Extract the [X, Y] coordinate from the center of the cell holding the provided text.  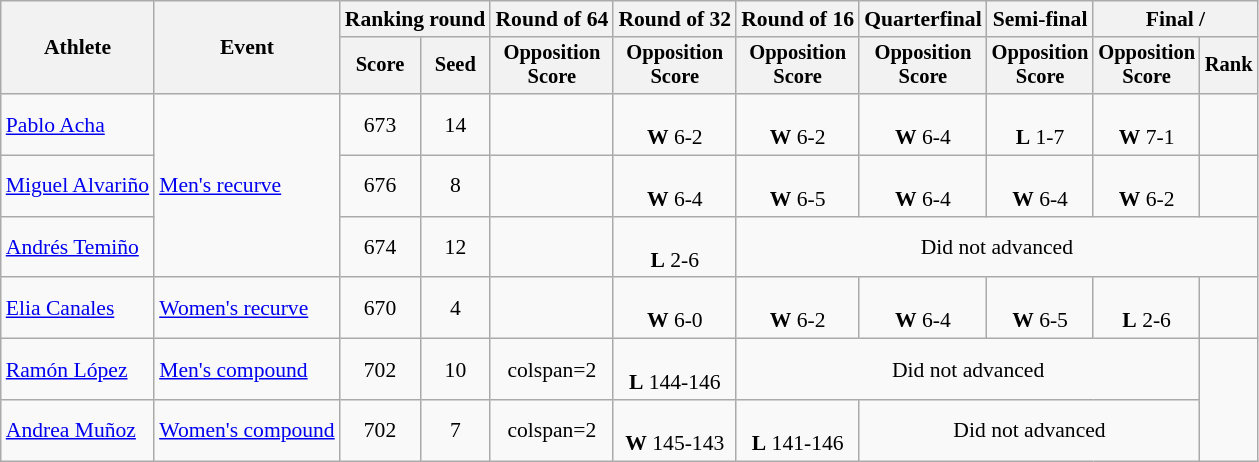
Miguel Alvariño [78, 186]
Women's compound [247, 430]
Athlete [78, 48]
Men's recurve [247, 186]
Round of 16 [798, 19]
Andrea Muñoz [78, 430]
676 [380, 186]
Ranking round [416, 19]
Semi-final [1040, 19]
Quarterfinal [923, 19]
Women's recurve [247, 308]
4 [455, 308]
8 [455, 186]
Pablo Acha [78, 124]
Event [247, 48]
14 [455, 124]
Rank [1229, 66]
L 141-146 [798, 430]
Round of 64 [552, 19]
674 [380, 248]
W 6-0 [674, 308]
Andrés Temiño [78, 248]
Men's compound [247, 370]
10 [455, 370]
W 145-143 [674, 430]
Elia Canales [78, 308]
L 144-146 [674, 370]
Ramón López [78, 370]
Score [380, 66]
L 1-7 [1040, 124]
7 [455, 430]
673 [380, 124]
W 7-1 [1146, 124]
12 [455, 248]
Seed [455, 66]
670 [380, 308]
Round of 32 [674, 19]
Final / [1175, 19]
